Scan for the cell matching the given text and deliver its [X, Y] coordinate at center. 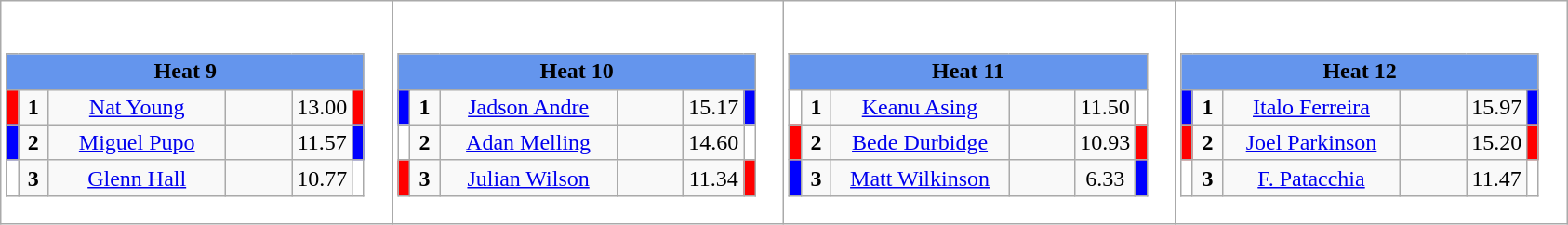
11.57 [322, 142]
Adan Melling [528, 142]
Heat 9 1 Nat Young 13.00 2 Miguel Pupo 11.57 3 Glenn Hall 10.77 [197, 112]
11.50 [1105, 107]
F. Patacchia [1311, 178]
Heat 11 1 Keanu Asing 11.50 2 Bede Durbidge 10.93 3 Matt Wilkinson 6.33 [980, 112]
Miguel Pupo [138, 142]
Keanu Asing [921, 107]
15.17 [714, 107]
Italo Ferreira [1311, 107]
Bede Durbidge [921, 142]
10.77 [322, 178]
11.34 [714, 178]
Glenn Hall [138, 178]
Jadson Andre [528, 107]
Julian Wilson [528, 178]
Heat 10 1 Jadson Andre 15.17 2 Adan Melling 14.60 3 Julian Wilson 11.34 [588, 112]
Nat Young [138, 107]
Heat 10 [577, 72]
15.20 [1497, 142]
15.97 [1497, 107]
14.60 [714, 142]
11.47 [1497, 178]
Heat 9 [185, 72]
Heat 12 [1360, 72]
Heat 12 1 Italo Ferreira 15.97 2 Joel Parkinson 15.20 3 F. Patacchia 11.47 [1371, 112]
Heat 11 [968, 72]
13.00 [322, 107]
6.33 [1105, 178]
Joel Parkinson [1311, 142]
10.93 [1105, 142]
Matt Wilkinson [921, 178]
